Locate the cell with the specified text and output its (X, Y) center coordinate. 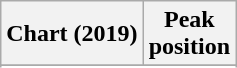
Chart (2019) (72, 34)
Peakposition (189, 34)
